Determine the [X, Y] coordinate at the center of the cell enclosing the given text.  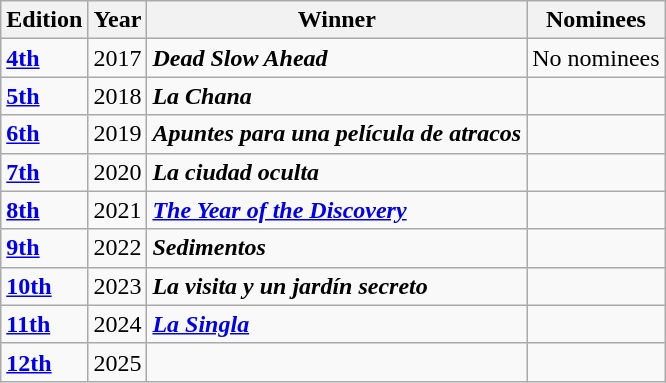
The Year of the Discovery [337, 210]
2018 [118, 96]
Edition [44, 20]
2024 [118, 324]
2020 [118, 172]
2023 [118, 286]
2021 [118, 210]
Sedimentos [337, 248]
Year [118, 20]
2022 [118, 248]
6th [44, 134]
La Singla [337, 324]
No nominees [596, 58]
8th [44, 210]
Apuntes para una película de atracos [337, 134]
7th [44, 172]
La Chana [337, 96]
La visita y un jardín secreto [337, 286]
5th [44, 96]
Winner [337, 20]
2025 [118, 362]
12th [44, 362]
4th [44, 58]
9th [44, 248]
11th [44, 324]
10th [44, 286]
Dead Slow Ahead [337, 58]
2017 [118, 58]
Nominees [596, 20]
La ciudad oculta [337, 172]
2019 [118, 134]
